Detect which cell encompasses the target text, then output its [X, Y] center coordinate. 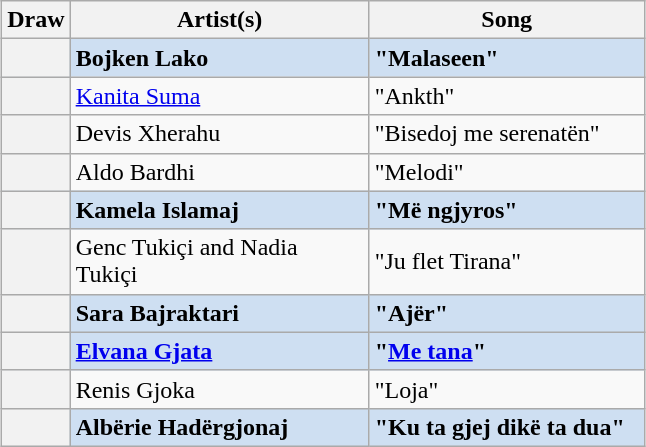
Albërie Hadërgjonaj [220, 427]
Kanita Suma [220, 96]
Draw [36, 20]
Elvana Gjata [220, 351]
"Bisedoj me serenatën" [506, 134]
Sara Bajraktari [220, 313]
Bojken Lako [220, 58]
"Më ngjyros" [506, 210]
"Loja" [506, 389]
"Melodi" [506, 172]
"Ju flet Tirana" [506, 262]
"Ajër" [506, 313]
"Ku ta gjej dikë ta dua" [506, 427]
"Me tana" [506, 351]
Devis Xherahu [220, 134]
Artist(s) [220, 20]
"Ankth" [506, 96]
Genc Tukiçi and Nadia Tukiçi [220, 262]
Renis Gjoka [220, 389]
Kamela Islamaj [220, 210]
Aldo Bardhi [220, 172]
Song [506, 20]
"Malaseen" [506, 58]
